Scan for the cell matching the given text and deliver its (X, Y) coordinate at center. 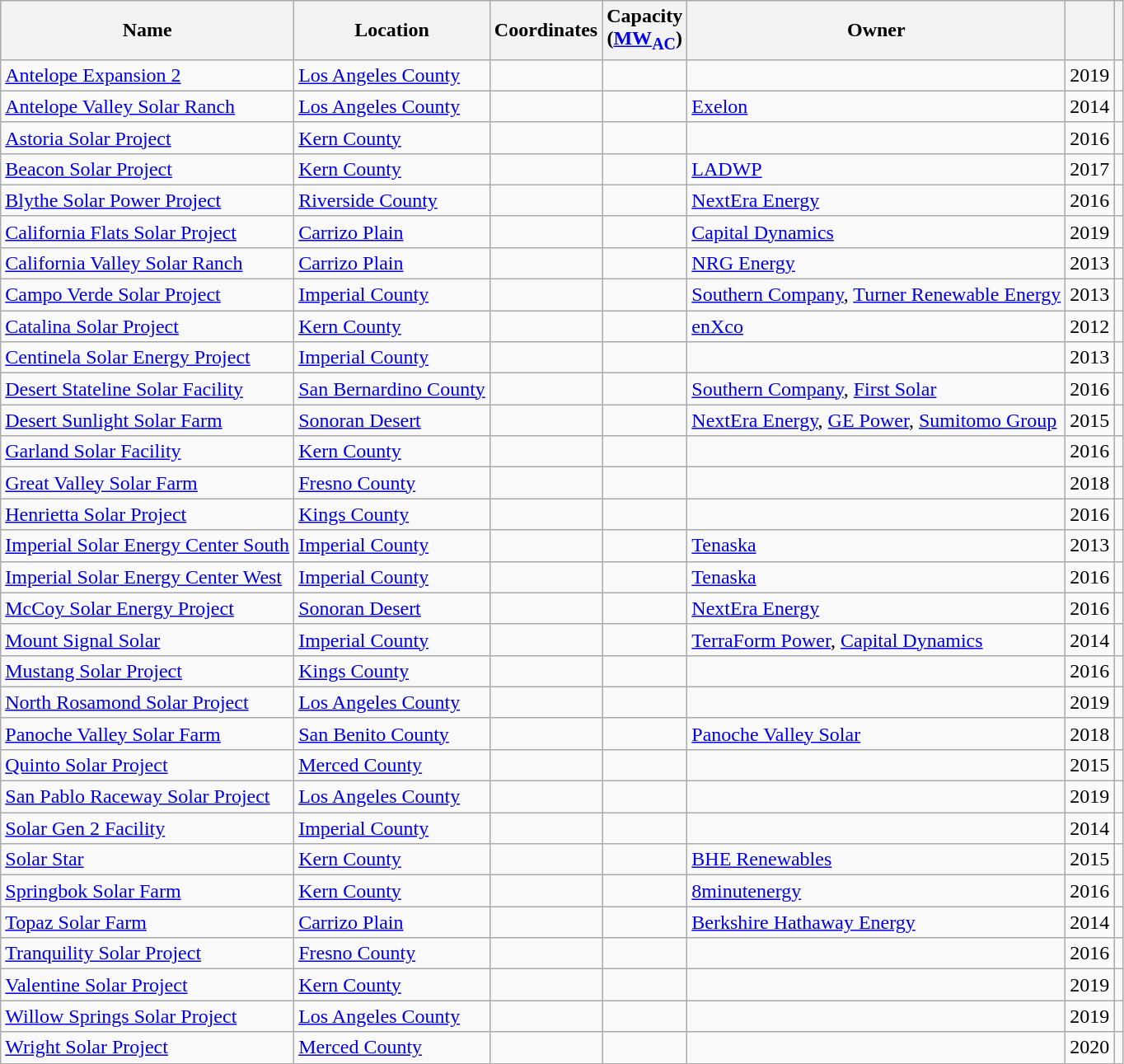
Quinto Solar Project (148, 765)
Imperial Solar Energy Center West (148, 577)
Willow Springs Solar Project (148, 1016)
Imperial Solar Energy Center South (148, 546)
Wright Solar Project (148, 1048)
Campo Verde Solar Project (148, 295)
Beacon Solar Project (148, 169)
Valentine Solar Project (148, 985)
Blythe Solar Power Project (148, 200)
Solar Gen 2 Facility (148, 828)
Astoria Solar Project (148, 138)
Southern Company, Turner Renewable Energy (877, 295)
Desert Stateline Solar Facility (148, 389)
NextEra Energy, GE Power, Sumitomo Group (877, 420)
Riverside County (392, 200)
2012 (1089, 326)
Solar Star (148, 860)
NRG Energy (877, 263)
Southern Company, First Solar (877, 389)
Topaz Solar Farm (148, 922)
LADWP (877, 169)
Coordinates (546, 30)
San Bernardino County (392, 389)
2017 (1089, 169)
San Pablo Raceway Solar Project (148, 797)
North Rosamond Solar Project (148, 702)
Garland Solar Facility (148, 452)
Berkshire Hathaway Energy (877, 922)
Panoche Valley Solar Farm (148, 734)
Name (148, 30)
California Flats Solar Project (148, 232)
Antelope Expansion 2 (148, 75)
Panoche Valley Solar (877, 734)
Springbok Solar Farm (148, 891)
Catalina Solar Project (148, 326)
BHE Renewables (877, 860)
Henrietta Solar Project (148, 514)
enXco (877, 326)
Centinela Solar Energy Project (148, 358)
8minutenergy (877, 891)
Great Valley Solar Farm (148, 483)
2020 (1089, 1048)
California Valley Solar Ranch (148, 263)
Capacity(MWAC) (644, 30)
San Benito County (392, 734)
Mustang Solar Project (148, 671)
Owner (877, 30)
Location (392, 30)
Capital Dynamics (877, 232)
Exelon (877, 106)
Antelope Valley Solar Ranch (148, 106)
Desert Sunlight Solar Farm (148, 420)
Mount Signal Solar (148, 640)
TerraForm Power, Capital Dynamics (877, 640)
McCoy Solar Energy Project (148, 608)
Tranquility Solar Project (148, 954)
